Find where the given text appears and provide that cell's center as [X, Y] coordinate. 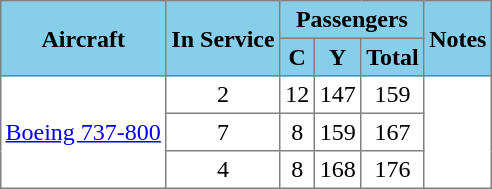
In Service [223, 38]
C [297, 57]
167 [392, 132]
4 [223, 170]
12 [297, 95]
176 [392, 170]
Notes [458, 38]
2 [223, 95]
Boeing 737-800 [83, 132]
7 [223, 132]
Total [392, 57]
Y [337, 57]
Passengers [352, 20]
Aircraft [83, 38]
168 [337, 170]
147 [337, 95]
